Identify which cell holds the provided text, then report its [x, y] central coordinate. 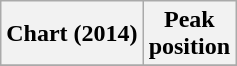
Chart (2014) [72, 34]
Peak position [189, 34]
